From the cell containing the given text, extract its center point as [X, Y] coordinate. 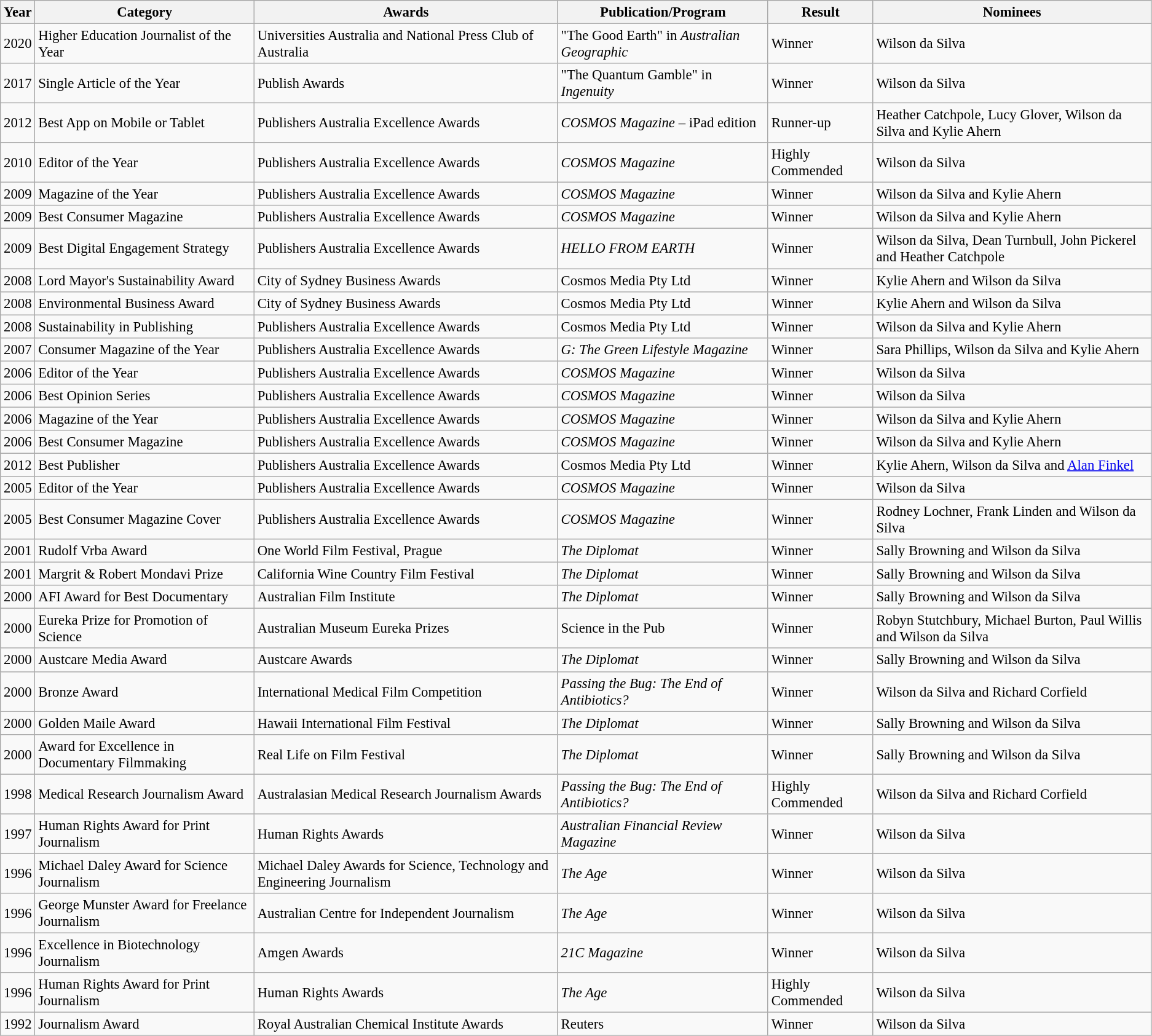
Real Life on Film Festival [406, 754]
"The Quantum Gamble" in Ingenuity [663, 84]
Eureka Prize for Promotion of Science [144, 628]
Sustainability in Publishing [144, 326]
Australian Financial Review Magazine [663, 834]
1998 [18, 794]
Wilson da Silva, Dean Turnbull, John Pickerel and Heather Catchpole [1012, 248]
2020 [18, 44]
Robyn Stutchbury, Michael Burton, Paul Willis and Wilson da Silva [1012, 628]
Bronze Award [144, 691]
Runner-up [820, 123]
California Wine Country Film Festival [406, 574]
Category [144, 12]
Best App on Mobile or Tablet [144, 123]
Best Consumer Magazine Cover [144, 520]
Margrit & Robert Mondavi Prize [144, 574]
Austcare Awards [406, 660]
Sara Phillips, Wilson da Silva and Kylie Ahern [1012, 349]
2010 [18, 162]
One World Film Festival, Prague [406, 551]
Australian Centre for Independent Journalism [406, 914]
Medical Research Journalism Award [144, 794]
Rudolf Vrba Award [144, 551]
Publication/Program [663, 12]
Michael Daley Awards for Science, Technology and Engineering Journalism [406, 873]
Rodney Lochner, Frank Linden and Wilson da Silva [1012, 520]
Amgen Awards [406, 953]
Australasian Medical Research Journalism Awards [406, 794]
Kylie Ahern, Wilson da Silva and Alan Finkel [1012, 465]
Journalism Award [144, 1024]
"The Good Earth" in Australian Geographic [663, 44]
21C Magazine [663, 953]
Universities Australia and National Press Club of Australia [406, 44]
Michael Daley Award for Science Journalism [144, 873]
Higher Education Journalist of the Year [144, 44]
Royal Australian Chemical Institute Awards [406, 1024]
Excellence in Biotechnology Journalism [144, 953]
Australian Film Institute [406, 597]
Science in the Pub [663, 628]
2007 [18, 349]
Single Article of the Year [144, 84]
COSMOS Magazine – iPad edition [663, 123]
G: The Green Lifestyle Magazine [663, 349]
Consumer Magazine of the Year [144, 349]
1992 [18, 1024]
Nominees [1012, 12]
Best Publisher [144, 465]
Result [820, 12]
Awards [406, 12]
Best Opinion Series [144, 396]
Reuters [663, 1024]
Award for Excellence in Documentary Filmmaking [144, 754]
Best Digital Engagement Strategy [144, 248]
Golden Maile Award [144, 723]
2017 [18, 84]
International Medical Film Competition [406, 691]
Hawaii International Film Festival [406, 723]
1997 [18, 834]
Heather Catchpole, Lucy Glover, Wilson da Silva and Kylie Ahern [1012, 123]
Publish Awards [406, 84]
HELLO FROM EARTH [663, 248]
Austcare Media Award [144, 660]
Lord Mayor's Sustainability Award [144, 280]
Environmental Business Award [144, 303]
Australian Museum Eureka Prizes [406, 628]
Year [18, 12]
George Munster Award for Freelance Journalism [144, 914]
AFI Award for Best Documentary [144, 597]
